Locate the cell with the specified text and output its [x, y] center coordinate. 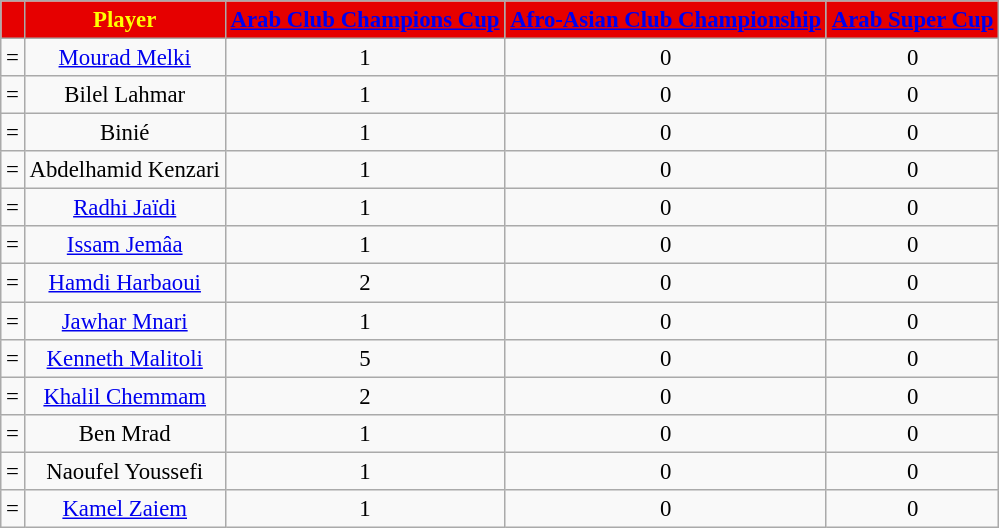
Afro-Asian Club Championship [666, 20]
Hamdi Harbaoui [124, 283]
Binié [124, 133]
Bilel Lahmar [124, 95]
Player [124, 20]
Kenneth Malitoli [124, 358]
Khalil Chemmam [124, 396]
Arab Club Champions Cup [365, 20]
5 [365, 358]
Kamel Zaiem [124, 509]
Jawhar Mnari [124, 321]
Abdelhamid Kenzari [124, 170]
Radhi Jaïdi [124, 208]
Mourad Melki [124, 58]
Arab Super Cup [912, 20]
Naoufel Youssefi [124, 471]
Ben Mrad [124, 433]
Issam Jemâa [124, 245]
